Identify which cell holds the provided text, then report its (x, y) central coordinate. 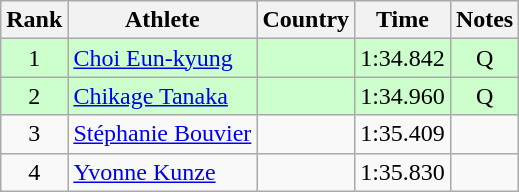
1:35.830 (403, 172)
Stéphanie Bouvier (162, 134)
Choi Eun-kyung (162, 58)
Athlete (162, 20)
2 (34, 96)
1 (34, 58)
Yvonne Kunze (162, 172)
Country (306, 20)
Rank (34, 20)
Chikage Tanaka (162, 96)
1:35.409 (403, 134)
4 (34, 172)
1:34.960 (403, 96)
Notes (484, 20)
1:34.842 (403, 58)
3 (34, 134)
Time (403, 20)
